Output the (X, Y) coordinate of the center of the cell containing the given text.  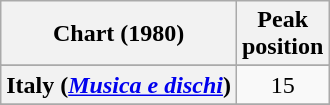
Peakposition (282, 34)
15 (282, 85)
Italy (Musica e dischi) (119, 85)
Chart (1980) (119, 34)
